Pinpoint the cell where the given text exists, returning its [x, y] midpoint coordinate. 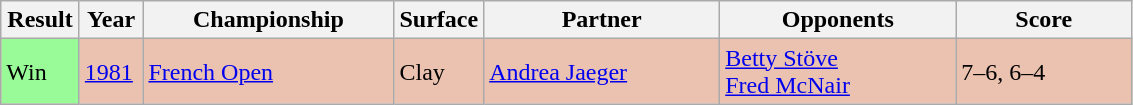
Partner [602, 20]
Opponents [838, 20]
7–6, 6–4 [1044, 72]
Result [40, 20]
1981 [111, 72]
Year [111, 20]
Clay [439, 72]
Championship [268, 20]
French Open [268, 72]
Surface [439, 20]
Andrea Jaeger [602, 72]
Betty Stöve Fred McNair [838, 72]
Win [40, 72]
Score [1044, 20]
